Determine the (x, y) coordinate at the center of the cell enclosing the given text.  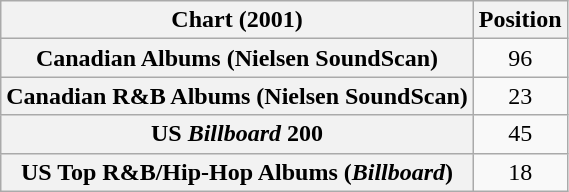
Chart (2001) (238, 20)
45 (520, 134)
Canadian Albums (Nielsen SoundScan) (238, 58)
US Billboard 200 (238, 134)
96 (520, 58)
Canadian R&B Albums (Nielsen SoundScan) (238, 96)
18 (520, 172)
23 (520, 96)
US Top R&B/Hip-Hop Albums (Billboard) (238, 172)
Position (520, 20)
